Determine the (X, Y) coordinate at the center of the cell enclosing the given text.  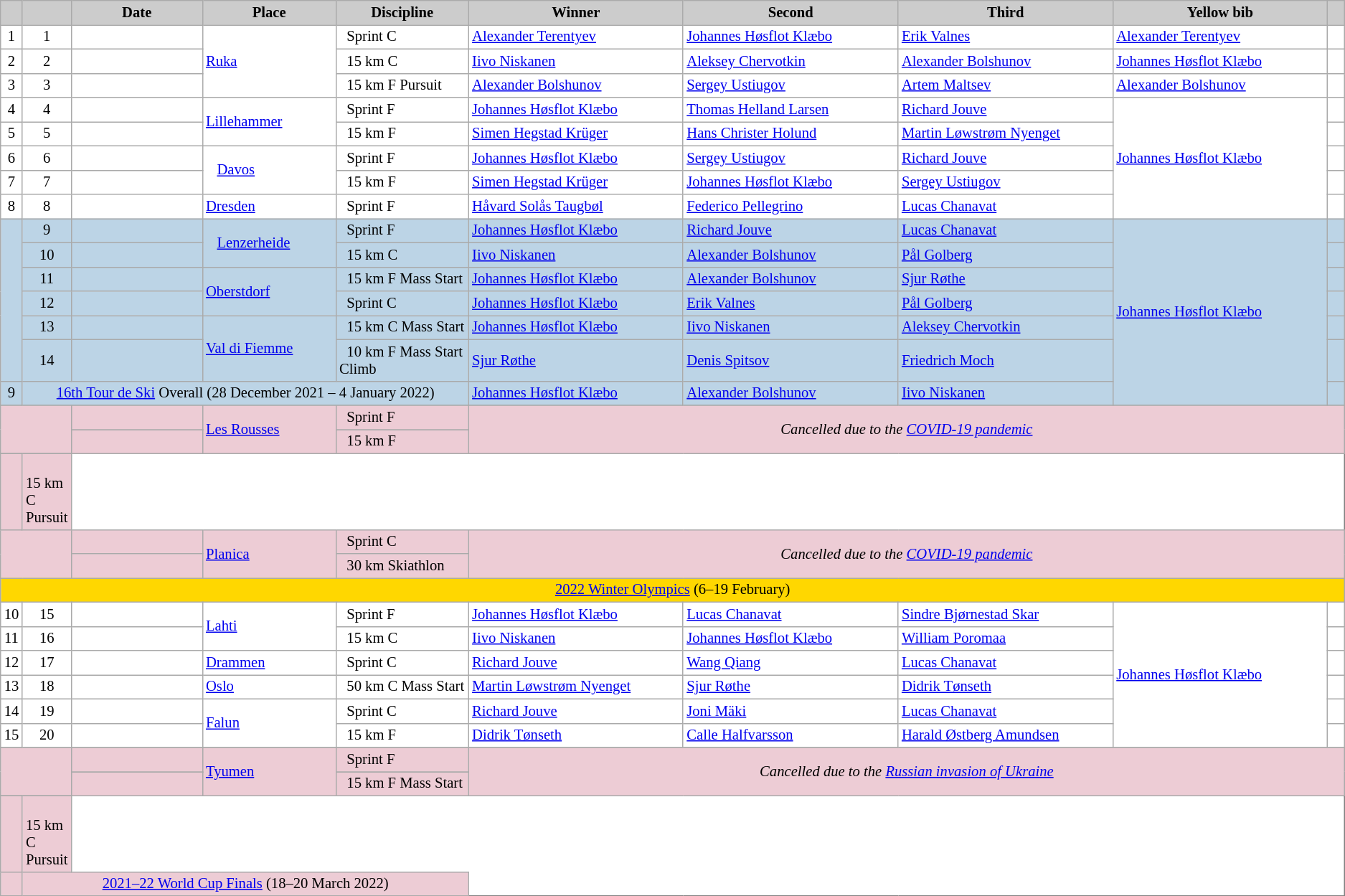
Falun (269, 723)
Second (791, 12)
Davos (269, 170)
18 (47, 687)
Joni Mäki (791, 711)
Federico Pellegrino (791, 206)
15 km F Pursuit (402, 85)
2022 Winter Olympics (6–19 February) (673, 590)
Calle Halfvarsson (791, 735)
15 km C Mass Start (402, 327)
Lillehammer (269, 122)
Håvard Solås Taugbøl (575, 206)
Winner (575, 12)
17 (47, 662)
Wang Qiang (791, 662)
Ruka (269, 60)
Discipline (402, 12)
Place (269, 12)
Thomas Helland Larsen (791, 110)
16th Tour de Ski Overall (28 December 2021 – 4 January 2022) (245, 393)
16 (47, 638)
Tyumen (269, 772)
10 km F Mass Start Climb (402, 360)
William Poromaa (1006, 638)
Planica (269, 554)
Third (1006, 12)
Oslo (269, 687)
Artem Maltsev (1006, 85)
Sindre Bjørnestad Skar (1006, 614)
Drammen (269, 662)
30 km Skiathlon (402, 566)
19 (47, 711)
2021–22 World Cup Finals (18–20 March 2022) (245, 884)
Date (136, 12)
Les Rousses (269, 429)
Cancelled due to the Russian invasion of Ukraine (907, 772)
Harald Østberg Amundsen (1006, 735)
Lahti (269, 626)
50 km C Mass Start (402, 687)
Oberstdorf (269, 291)
Denis Spitsov (791, 360)
Lenzerheide (269, 242)
Val di Fiemme (269, 348)
20 (47, 735)
Yellow bib (1219, 12)
Dresden (269, 206)
Friedrich Moch (1006, 360)
Hans Christer Holund (791, 133)
